From the cell containing the given text, extract its center point as (X, Y) coordinate. 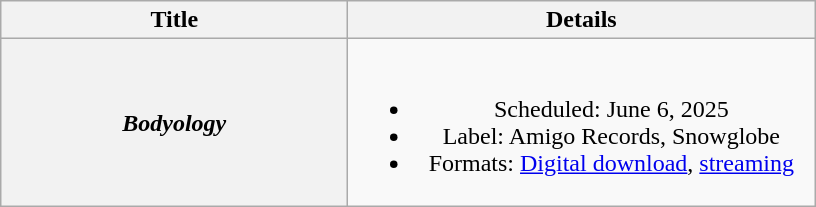
Bodyology (174, 122)
Scheduled: June 6, 2025Label: Amigo Records, SnowglobeFormats: Digital download, streaming (582, 122)
Details (582, 20)
Title (174, 20)
